Pinpoint the cell where the given text exists, returning its [X, Y] midpoint coordinate. 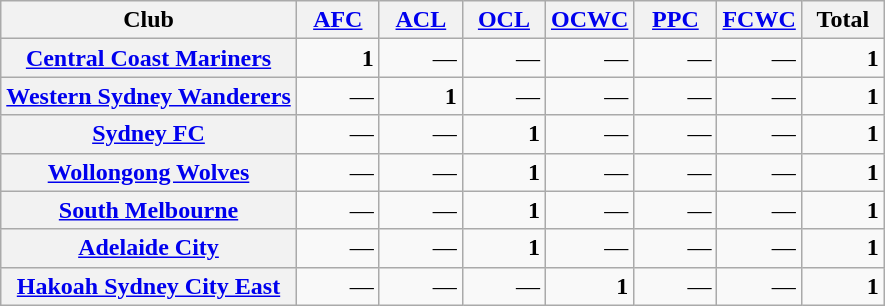
Wollongong Wolves [149, 172]
OCWC [589, 20]
Total [842, 20]
Adelaide City [149, 248]
Western Sydney Wanderers [149, 96]
Central Coast Mariners [149, 58]
Club [149, 20]
AFC [338, 20]
Sydney FC [149, 134]
FCWC [759, 20]
PPC [676, 20]
OCL [504, 20]
ACL [420, 20]
South Melbourne [149, 210]
Hakoah Sydney City East [149, 286]
